Capture the cell that displays the provided text and extract its [X, Y] central coordinate. 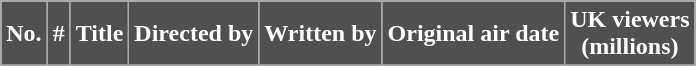
Original air date [474, 34]
No. [24, 34]
UK viewers(millions) [630, 34]
Title [100, 34]
Written by [320, 34]
Directed by [194, 34]
# [58, 34]
